Capture the cell that displays the provided text and extract its (x, y) central coordinate. 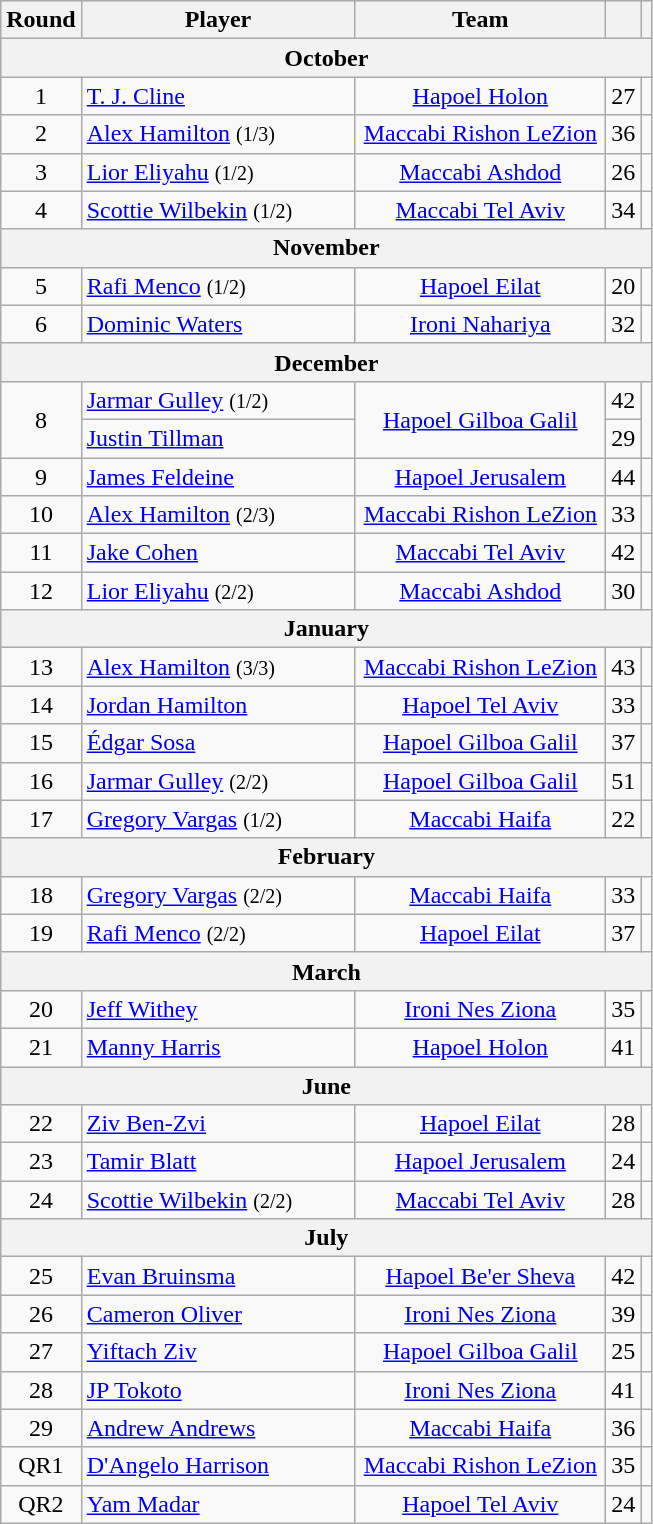
Manny Harris (218, 1047)
Alex Hamilton (2/3) (218, 515)
Gregory Vargas (2/2) (218, 895)
51 (624, 781)
Team (480, 20)
1 (41, 96)
Lior Eliyahu (2/2) (218, 591)
8 (41, 419)
January (326, 629)
21 (41, 1047)
Alex Hamilton (3/3) (218, 667)
Justin Tillman (218, 438)
Dominic Waters (218, 324)
Player (218, 20)
34 (624, 210)
15 (41, 743)
14 (41, 705)
JP Tokoto (218, 1390)
11 (41, 553)
9 (41, 477)
March (326, 971)
Rafi Menco (2/2) (218, 933)
Jake Cohen (218, 553)
18 (41, 895)
QR1 (41, 1466)
17 (41, 819)
Evan Bruinsma (218, 1276)
44 (624, 477)
19 (41, 933)
D'Angelo Harrison (218, 1466)
Yam Madar (218, 1504)
December (326, 362)
32 (624, 324)
November (326, 248)
13 (41, 667)
Jeff Withey (218, 1009)
James Feldeine (218, 477)
Andrew Andrews (218, 1428)
June (326, 1085)
October (326, 58)
February (326, 857)
July (326, 1238)
Édgar Sosa (218, 743)
39 (624, 1314)
12 (41, 591)
4 (41, 210)
30 (624, 591)
16 (41, 781)
Cameron Oliver (218, 1314)
Yiftach Ziv (218, 1352)
Lior Eliyahu (1/2) (218, 172)
10 (41, 515)
Hapoel Be'er Sheva (480, 1276)
6 (41, 324)
Scottie Wilbekin (2/2) (218, 1200)
Ziv Ben-Zvi (218, 1124)
43 (624, 667)
Scottie Wilbekin (1/2) (218, 210)
Ironi Nahariya (480, 324)
Alex Hamilton (1/3) (218, 134)
Tamir Blatt (218, 1162)
Jarmar Gulley (2/2) (218, 781)
T. J. Cline (218, 96)
Rafi Menco (1/2) (218, 286)
Gregory Vargas (1/2) (218, 819)
5 (41, 286)
Jordan Hamilton (218, 705)
Jarmar Gulley (1/2) (218, 400)
2 (41, 134)
23 (41, 1162)
QR2 (41, 1504)
Round (41, 20)
3 (41, 172)
